Find where the given text appears and provide that cell's center as (x, y) coordinate. 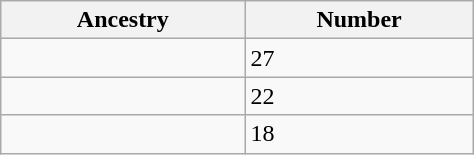
Ancestry (123, 20)
18 (359, 134)
27 (359, 58)
22 (359, 96)
Number (359, 20)
